Determine the (x, y) coordinate at the center of the cell enclosing the given text.  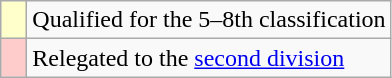
Relegated to the second division (209, 58)
Qualified for the 5–8th classification (209, 20)
